Capture the cell that displays the provided text and extract its [X, Y] central coordinate. 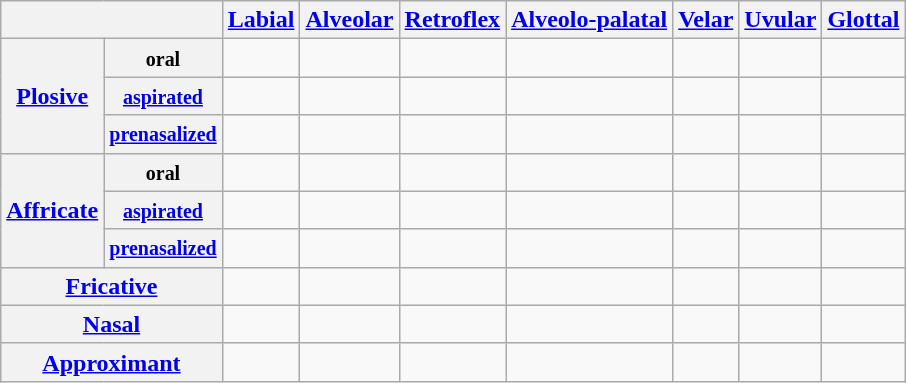
Labial [261, 20]
Velar [706, 20]
Alveolo-palatal [590, 20]
Affricate [52, 210]
Glottal [864, 20]
Nasal [112, 324]
Approximant [112, 362]
Retroflex [452, 20]
Alveolar [350, 20]
Plosive [52, 96]
Fricative [112, 286]
Uvular [780, 20]
